Detect which cell encompasses the target text, then output its (x, y) center coordinate. 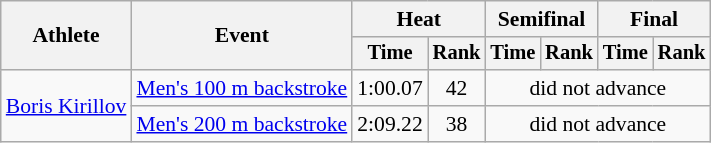
2:09.22 (390, 124)
38 (457, 124)
Athlete (66, 36)
1:00.07 (390, 88)
Boris Kirillov (66, 106)
Men's 100 m backstroke (242, 88)
Event (242, 36)
Semifinal (541, 19)
Heat (418, 19)
Final (654, 19)
Men's 200 m backstroke (242, 124)
42 (457, 88)
